From the cell containing the given text, extract its center point as [X, Y] coordinate. 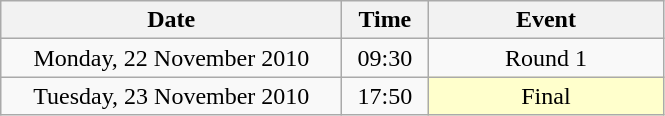
Time [385, 20]
09:30 [385, 58]
Tuesday, 23 November 2010 [172, 96]
Final [546, 96]
Round 1 [546, 58]
Monday, 22 November 2010 [172, 58]
17:50 [385, 96]
Date [172, 20]
Event [546, 20]
